Return [x, y] of the center of cell containing provided text 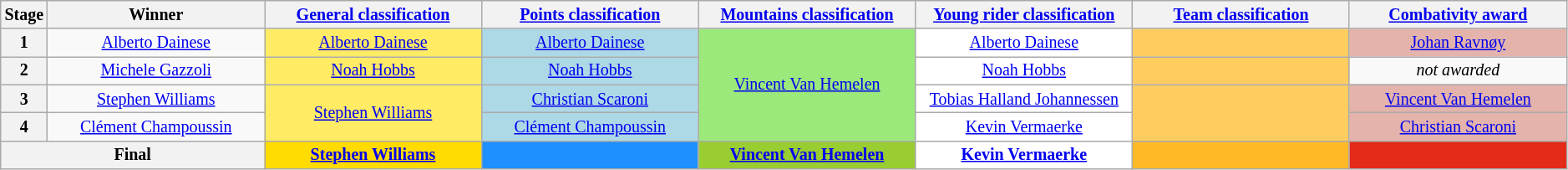
3 [24, 99]
4 [24, 127]
Johan Ravnøy [1458, 44]
not awarded [1458, 70]
Tobias Halland Johannessen [1024, 99]
1 [24, 44]
Final [133, 154]
General classification [373, 15]
Points classification [590, 15]
Michele Gazzoli [156, 70]
Stage [24, 15]
Combativity award [1458, 15]
Young rider classification [1024, 15]
Team classification [1241, 15]
2 [24, 70]
Mountains classification [807, 15]
Winner [156, 15]
